Extract the [X, Y] coordinate from the center of the cell holding the provided text.  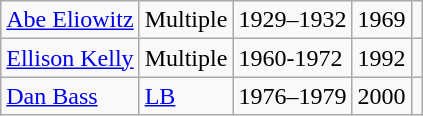
1992 [382, 58]
1976–1979 [292, 96]
Ellison Kelly [70, 58]
Dan Bass [70, 96]
2000 [382, 96]
Abe Eliowitz [70, 20]
1969 [382, 20]
LB [186, 96]
1960-1972 [292, 58]
1929–1932 [292, 20]
